Provide the (x, y) coordinate of the cell's center where the given text is located.  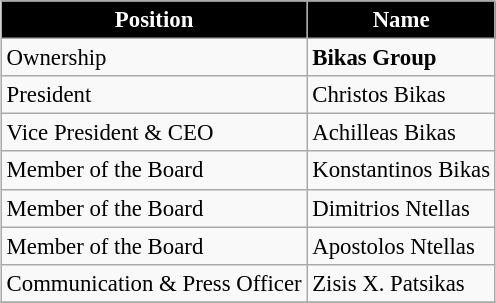
Communication & Press Officer (154, 283)
Apostolos Ntellas (401, 246)
Vice President & CEO (154, 133)
Konstantinos Bikas (401, 170)
Zisis X. Patsikas (401, 283)
Christos Bikas (401, 95)
Achilleas Bikas (401, 133)
Dimitrios Ntellas (401, 208)
Position (154, 20)
President (154, 95)
Name (401, 20)
Ownership (154, 58)
Bikas Group (401, 58)
